Return (X, Y) of the center of cell containing provided text 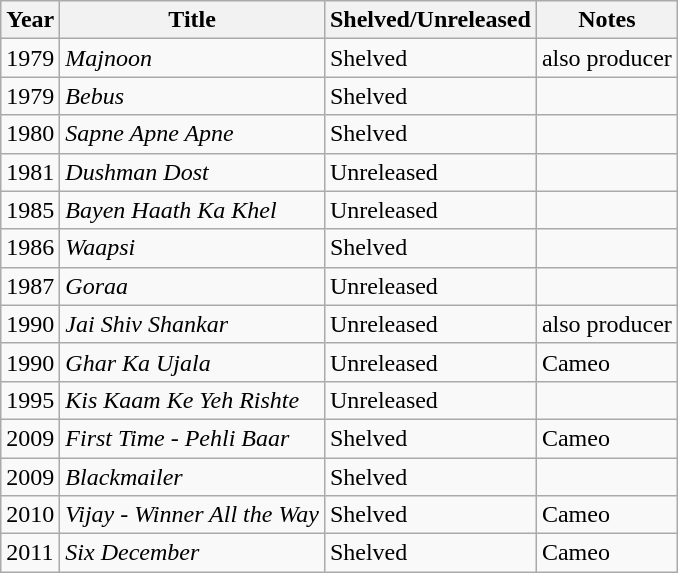
2010 (30, 515)
Dushman Dost (192, 172)
1981 (30, 172)
Majnoon (192, 58)
Vijay - Winner All the Way (192, 515)
Sapne Apne Apne (192, 134)
Shelved/Unreleased (430, 20)
Notes (606, 20)
Six December (192, 553)
1985 (30, 210)
1995 (30, 400)
1986 (30, 248)
Bebus (192, 96)
Ghar Ka Ujala (192, 362)
Waapsi (192, 248)
1980 (30, 134)
Bayen Haath Ka Khel (192, 210)
Title (192, 20)
Blackmailer (192, 477)
First Time - Pehli Baar (192, 438)
Year (30, 20)
Kis Kaam Ke Yeh Rishte (192, 400)
Jai Shiv Shankar (192, 324)
1987 (30, 286)
2011 (30, 553)
Goraa (192, 286)
